Determine the (X, Y) coordinate at the center of the cell enclosing the given text.  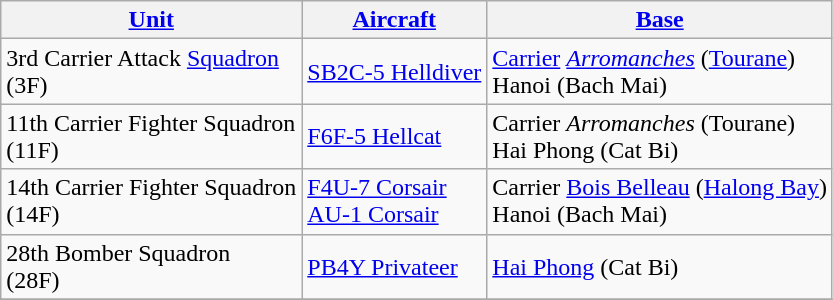
Carrier Bois Belleau (Halong Bay) Hanoi (Bach Mai) (660, 202)
11th Carrier Fighter Squadron (11F) (152, 136)
Aircraft (394, 20)
Base (660, 20)
F6F-5 Hellcat (394, 136)
Unit (152, 20)
14th Carrier Fighter Squadron (14F) (152, 202)
F4U-7 Corsair AU-1 Corsair (394, 202)
SB2C-5 Helldiver (394, 72)
PB4Y Privateer (394, 266)
Carrier Arromanches (Tourane) Hanoi (Bach Mai) (660, 72)
28th Bomber Squadron (28F) (152, 266)
Carrier Arromanches (Tourane) Hai Phong (Cat Bi) (660, 136)
3rd Carrier Attack Squadron (3F) (152, 72)
Hai Phong (Cat Bi) (660, 266)
